Search for the cell housing the specified text and yield its [x, y] center coordinate. 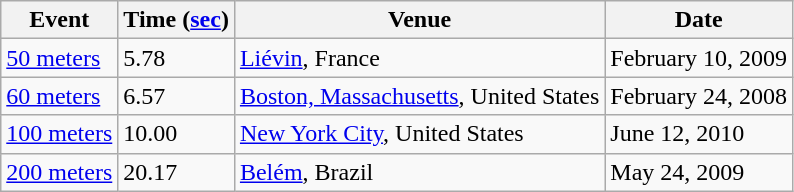
June 12, 2010 [699, 134]
5.78 [176, 58]
Boston, Massachusetts, United States [419, 96]
Event [60, 20]
10.00 [176, 134]
Belém, Brazil [419, 172]
May 24, 2009 [699, 172]
Date [699, 20]
20.17 [176, 172]
February 24, 2008 [699, 96]
100 meters [60, 134]
New York City, United States [419, 134]
6.57 [176, 96]
Liévin, France [419, 58]
60 meters [60, 96]
200 meters [60, 172]
February 10, 2009 [699, 58]
50 meters [60, 58]
Venue [419, 20]
Time (sec) [176, 20]
